Detect which cell encompasses the target text, then output its [x, y] center coordinate. 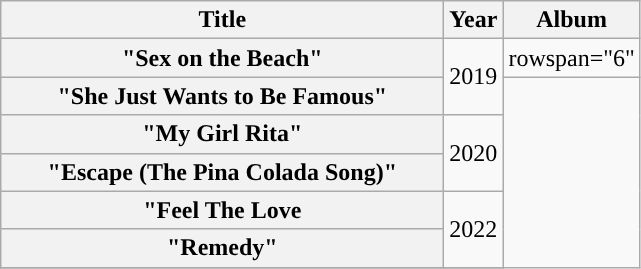
2020 [474, 153]
"My Girl Rita" [222, 134]
Album [572, 20]
"Remedy" [222, 248]
"Sex on the Beach" [222, 58]
"She Just Wants to Be Famous" [222, 96]
2019 [474, 77]
Year [474, 20]
rowspan="6" [572, 58]
"Feel The Love [222, 210]
2022 [474, 229]
"Escape (The Pina Colada Song)" [222, 172]
Title [222, 20]
